Find where the given text appears and provide that cell's center as [X, Y] coordinate. 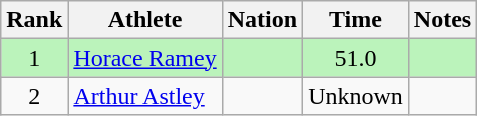
1 [34, 58]
Horace Ramey [145, 58]
Nation [262, 20]
Unknown [356, 96]
Time [356, 20]
2 [34, 96]
Athlete [145, 20]
51.0 [356, 58]
Rank [34, 20]
Arthur Astley [145, 96]
Notes [442, 20]
